Pinpoint the cell where the given text exists, returning its [X, Y] midpoint coordinate. 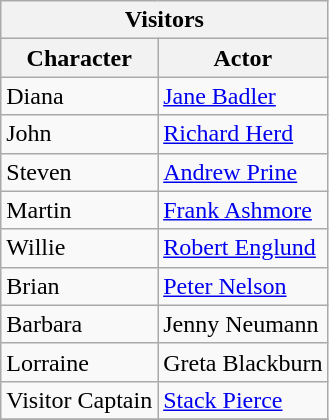
Lorraine [80, 362]
John [80, 134]
Richard Herd [243, 134]
Frank Ashmore [243, 210]
Andrew Prine [243, 172]
Diana [80, 96]
Jenny Neumann [243, 324]
Steven [80, 172]
Actor [243, 58]
Visitor Captain [80, 400]
Character [80, 58]
Visitors [164, 20]
Willie [80, 248]
Brian [80, 286]
Jane Badler [243, 96]
Greta Blackburn [243, 362]
Peter Nelson [243, 286]
Robert Englund [243, 248]
Stack Pierce [243, 400]
Barbara [80, 324]
Martin [80, 210]
